Identify which cell holds the provided text, then report its [X, Y] central coordinate. 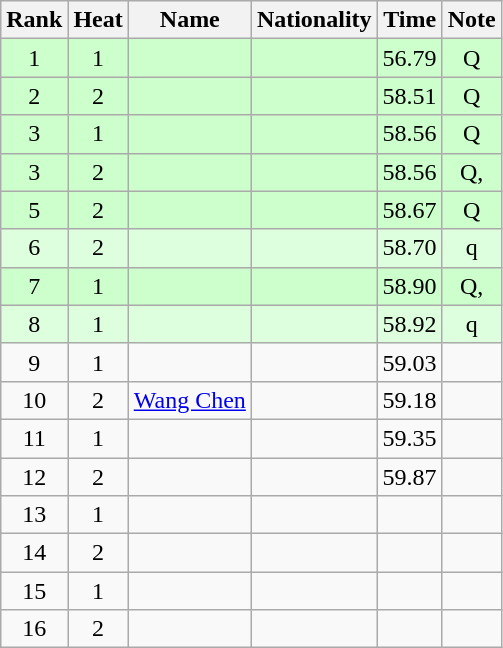
12 [34, 477]
Name [190, 20]
58.70 [410, 248]
59.03 [410, 362]
14 [34, 553]
7 [34, 286]
Heat [98, 20]
59.87 [410, 477]
58.92 [410, 324]
Wang Chen [190, 400]
8 [34, 324]
Note [472, 20]
6 [34, 248]
9 [34, 362]
15 [34, 591]
Nationality [314, 20]
Time [410, 20]
Rank [34, 20]
11 [34, 438]
59.35 [410, 438]
5 [34, 210]
59.18 [410, 400]
58.90 [410, 286]
10 [34, 400]
13 [34, 515]
58.67 [410, 210]
56.79 [410, 58]
16 [34, 629]
58.51 [410, 96]
